Return (X, Y) of the center of cell containing provided text 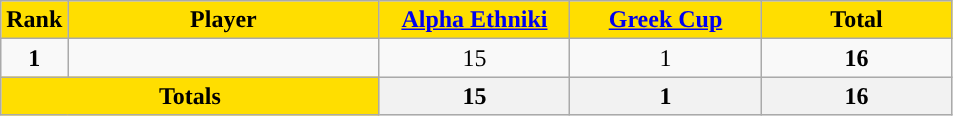
Alpha Ethniki (474, 20)
Rank (34, 20)
Total (856, 20)
Totals (190, 96)
Greek Cup (666, 20)
Player (224, 20)
